For the text-containing cell, return its midpoint in [X, Y] coordinate format. 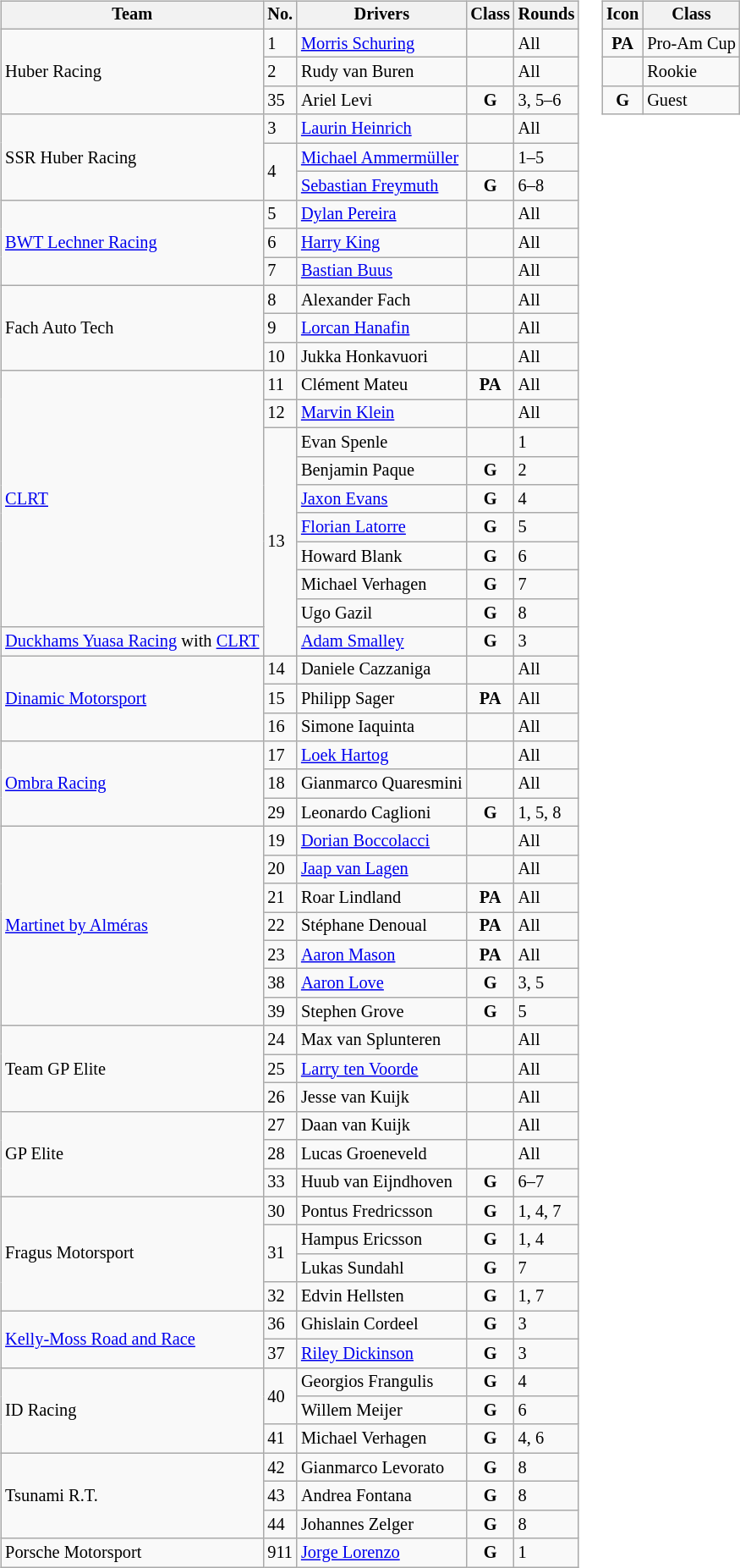
16 [280, 727]
4, 6 [546, 1439]
Lucas Groeneveld [381, 1154]
Sebastian Freymuth [381, 186]
Benjamin Paque [381, 470]
Daan van Kuijk [381, 1125]
Willem Meijer [381, 1411]
33 [280, 1183]
Pontus Fredricsson [381, 1211]
Gianmarco Quaresmini [381, 784]
Stéphane Denoual [381, 927]
24 [280, 1040]
Jorge Lorenzo [381, 1553]
Marvin Klein [381, 414]
Jesse van Kuijk [381, 1098]
Duckhams Yuasa Racing with CLRT [132, 641]
Stephen Grove [381, 1012]
23 [280, 955]
Tsunami R.T. [132, 1496]
GP Elite [132, 1154]
Dorian Boccolacci [381, 841]
Evan Spenle [381, 442]
Icon [622, 15]
Huub van Eijndhoven [381, 1183]
13 [280, 542]
42 [280, 1467]
Ariel Levi [381, 101]
Howard Blank [381, 556]
38 [280, 983]
44 [280, 1524]
Bastian Buus [381, 272]
Porsche Motorsport [132, 1553]
BWT Lechner Racing [132, 242]
Roar Lindland [381, 898]
1, 4 [546, 1240]
Morris Schuring [381, 43]
Ugo Gazil [381, 613]
Riley Dickinson [381, 1353]
17 [280, 756]
41 [280, 1439]
Max van Splunteren [381, 1040]
Dinamic Motorsport [132, 699]
37 [280, 1353]
1, 4, 7 [546, 1211]
26 [280, 1098]
1, 7 [546, 1296]
Adam Smalley [381, 641]
Loek Hartog [381, 756]
Martinet by Alméras [132, 927]
Leonardo Caglioni [381, 812]
1, 5, 8 [546, 812]
3, 5 [546, 983]
Rudy van Buren [381, 72]
ID Racing [132, 1410]
29 [280, 812]
Pro-Am Cup [691, 43]
Aaron Mason [381, 955]
Jukka Honkavuori [381, 357]
CLRT [132, 499]
Huber Racing [132, 71]
28 [280, 1154]
Harry King [381, 243]
Fragus Motorsport [132, 1254]
Team [132, 15]
Larry ten Voorde [381, 1069]
32 [280, 1296]
Florian Latorre [381, 527]
12 [280, 414]
18 [280, 784]
Rounds [546, 15]
Team GP Elite [132, 1068]
1–5 [546, 157]
Simone Iaquinta [381, 727]
Lukas Sundahl [381, 1268]
911 [280, 1553]
19 [280, 841]
Drivers [381, 15]
15 [280, 698]
14 [280, 670]
Jaxon Evans [381, 499]
31 [280, 1254]
22 [280, 927]
3, 5–6 [546, 101]
Edvin Hellsten [381, 1296]
Lorcan Hanafin [381, 328]
43 [280, 1496]
Jaap van Lagen [381, 869]
9 [280, 328]
Guest [691, 101]
20 [280, 869]
30 [280, 1211]
6–8 [546, 186]
Dylan Pereira [381, 214]
36 [280, 1325]
Rookie [691, 72]
10 [280, 357]
Fach Auto Tech [132, 328]
No. [280, 15]
Philipp Sager [381, 698]
Ombra Racing [132, 784]
Clément Mateu [381, 385]
SSR Huber Racing [132, 157]
Kelly-Moss Road and Race [132, 1339]
Laurin Heinrich [381, 129]
Michael Ammermüller [381, 157]
40 [280, 1396]
25 [280, 1069]
39 [280, 1012]
21 [280, 898]
6–7 [546, 1183]
Georgios Frangulis [381, 1382]
Gianmarco Levorato [381, 1467]
Daniele Cazzaniga [381, 670]
Alexander Fach [381, 300]
Hampus Ericsson [381, 1240]
35 [280, 101]
11 [280, 385]
Johannes Zelger [381, 1524]
Aaron Love [381, 983]
Ghislain Cordeel [381, 1325]
27 [280, 1125]
Andrea Fontana [381, 1496]
